Output the [X, Y] coordinate of the center of the cell containing the given text.  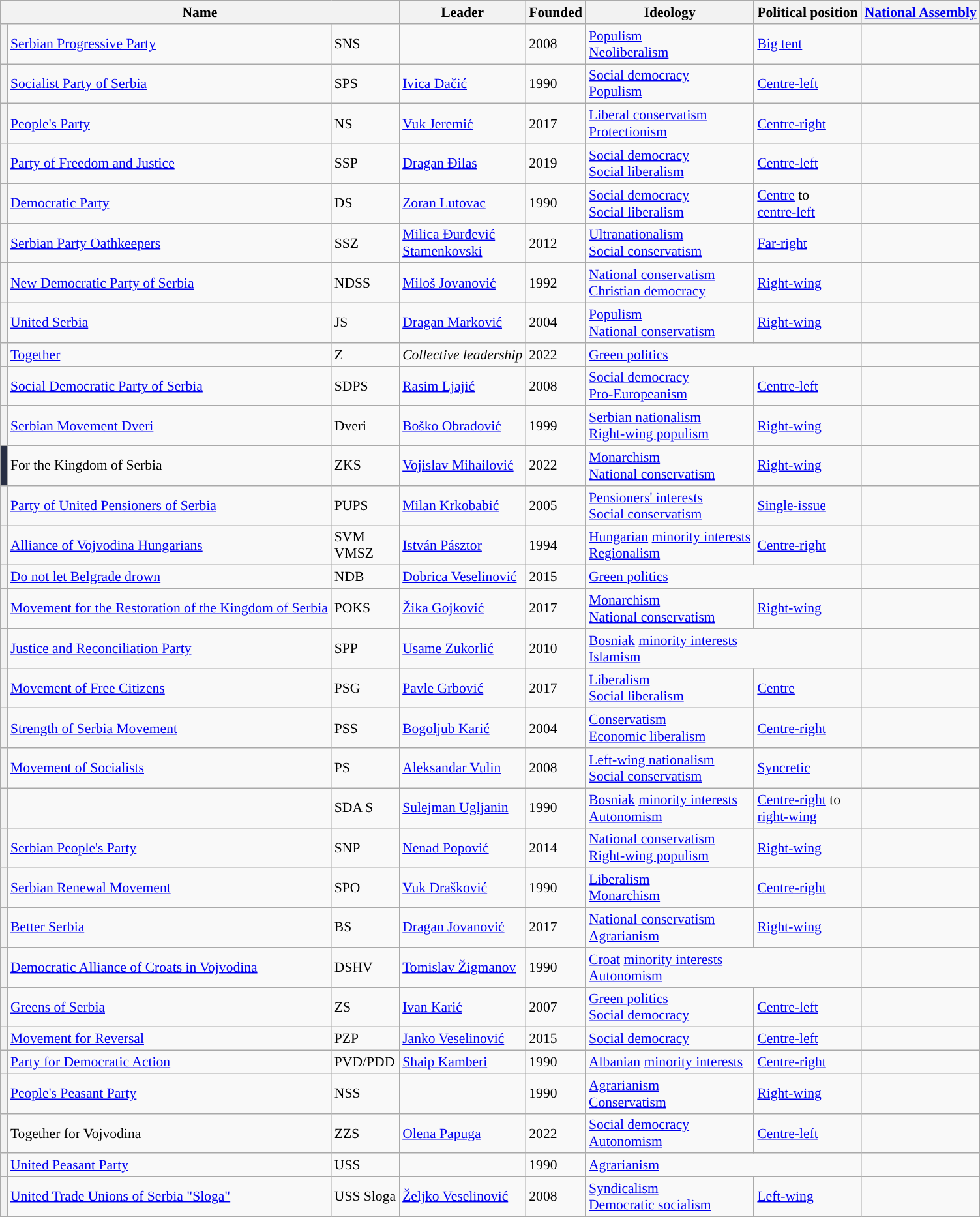
NS [365, 124]
Rasim Ljajić [462, 386]
Democratic Party [170, 203]
PVD/PDD [365, 1062]
Zoran Lutovac [462, 203]
ZZS [365, 1134]
Serbian Renewal Movement [170, 888]
SNS [365, 44]
1994 [556, 545]
Social democracyPro-Europeanism [670, 386]
Serbian Movement Dveri [170, 427]
2005 [556, 506]
LiberalismSocial liberalism [670, 689]
PUPS [365, 506]
Pavle Grbović [462, 689]
Social democracyPopulism [670, 83]
Big tent [807, 44]
Strength of Serbia Movement [170, 728]
Together for Vojvodina [170, 1134]
LiberalismMonarchism [670, 888]
Nenad Popović [462, 848]
Bosniak minority interestsIslamism [724, 648]
Ideology [670, 12]
Centre-right toright-wing [807, 807]
Social Democratic Party of Serbia [170, 386]
Milica ĐurđevićStamenkovski [462, 243]
Democratic Alliance of Croats in Vojvodina [170, 968]
For the Kingdom of Serbia [170, 466]
National conservatismAgrarianism [670, 927]
New Democratic Party of Serbia [170, 283]
Social democracyAutonomism [670, 1134]
Usame Zukorlić [462, 648]
PopulismNeoliberalism [670, 44]
Dobrica Veselinović [462, 577]
United Serbia [170, 323]
BS [365, 927]
Far-right [807, 243]
SSZ [365, 243]
SPO [365, 888]
SPS [365, 83]
Party for Democratic Action [170, 1062]
Žika Gojković [462, 609]
Movement for Reversal [170, 1039]
United Peasant Party [170, 1165]
Dragan Đilas [462, 163]
SVMVMSZ [365, 545]
Party of United Pensioners of Serbia [170, 506]
PopulismNational conservatism [670, 323]
Name [200, 12]
Croat minority interestsAutonomism [724, 968]
Political position [807, 12]
2014 [556, 848]
NDB [365, 577]
SyndicalismDemocratic socialism [670, 1196]
DSHV [365, 968]
NSS [365, 1093]
People's Peasant Party [170, 1093]
Left-wing nationalismSocial conservatism [670, 768]
NDSS [365, 283]
Bogoljub Karić [462, 728]
Shaip Kamberi [462, 1062]
1992 [556, 283]
JS [365, 323]
Dveri [365, 427]
Željko Veselinović [462, 1196]
Vojislav Mihailović [462, 466]
SDPS [365, 386]
Pensioners' interestsSocial conservatism [670, 506]
Centre tocentre-left [807, 203]
National conservatismRight-wing populism [670, 848]
Dragan Jovanović [462, 927]
Ivica Dačić [462, 83]
Miloš Jovanović [462, 283]
Collective leadership [462, 355]
Movement of Free Citizens [170, 689]
Justice and Reconciliation Party [170, 648]
Boško Obradović [462, 427]
PSS [365, 728]
Greens of Serbia [170, 1007]
AgrarianismConservatism [670, 1093]
National conservatismChristian democracy [670, 283]
2019 [556, 163]
Vuk Drašković [462, 888]
PZP [365, 1039]
PSG [365, 689]
Alliance of Vojvodina Hungarians [170, 545]
SPP [365, 648]
POKS [365, 609]
Agrarianism [724, 1165]
Serbian People's Party [170, 848]
ZKS [365, 466]
USS [365, 1165]
UltranationalismSocial conservatism [670, 243]
Olena Papuga [462, 1134]
2010 [556, 648]
2012 [556, 243]
PS [365, 768]
Left-wing [807, 1196]
2007 [556, 1007]
People's Party [170, 124]
SNP [365, 848]
Centre [807, 689]
Liberal conservatismProtectionism [670, 124]
Founded [556, 12]
ConservatismEconomic liberalism [670, 728]
ZS [365, 1007]
Tomislav Žigmanov [462, 968]
Movement of Socialists [170, 768]
Janko Veselinović [462, 1039]
DS [365, 203]
Syncretic [807, 768]
Aleksandar Vulin [462, 768]
Sulejman Ugljanin [462, 807]
Party of Freedom and Justice [170, 163]
Dragan Marković [462, 323]
Bosniak minority interestsAutonomism [670, 807]
Vuk Jeremić [462, 124]
Do not let Belgrade drown [170, 577]
Better Serbia [170, 927]
Albanian minority interests [670, 1062]
Socialist Party of Serbia [170, 83]
Together [170, 355]
1999 [556, 427]
Ivan Karić [462, 1007]
Serbian Party Oathkeepers [170, 243]
Single-issue [807, 506]
United Trade Unions of Serbia "Sloga" [170, 1196]
Serbian nationalismRight-wing populism [670, 427]
Leader [462, 12]
Z [365, 355]
Serbian Progressive Party [170, 44]
István Pásztor [462, 545]
SDA S [365, 807]
SSP [365, 163]
Green politicsSocial democracy [670, 1007]
USS Sloga [365, 1196]
Movement for the Restoration of the Kingdom of Serbia [170, 609]
National Assembly [921, 12]
Milan Krkobabić [462, 506]
Hungarian minority interestsRegionalism [670, 545]
Social democracy [670, 1039]
